Output the [x, y] coordinate of the center of the cell containing the given text.  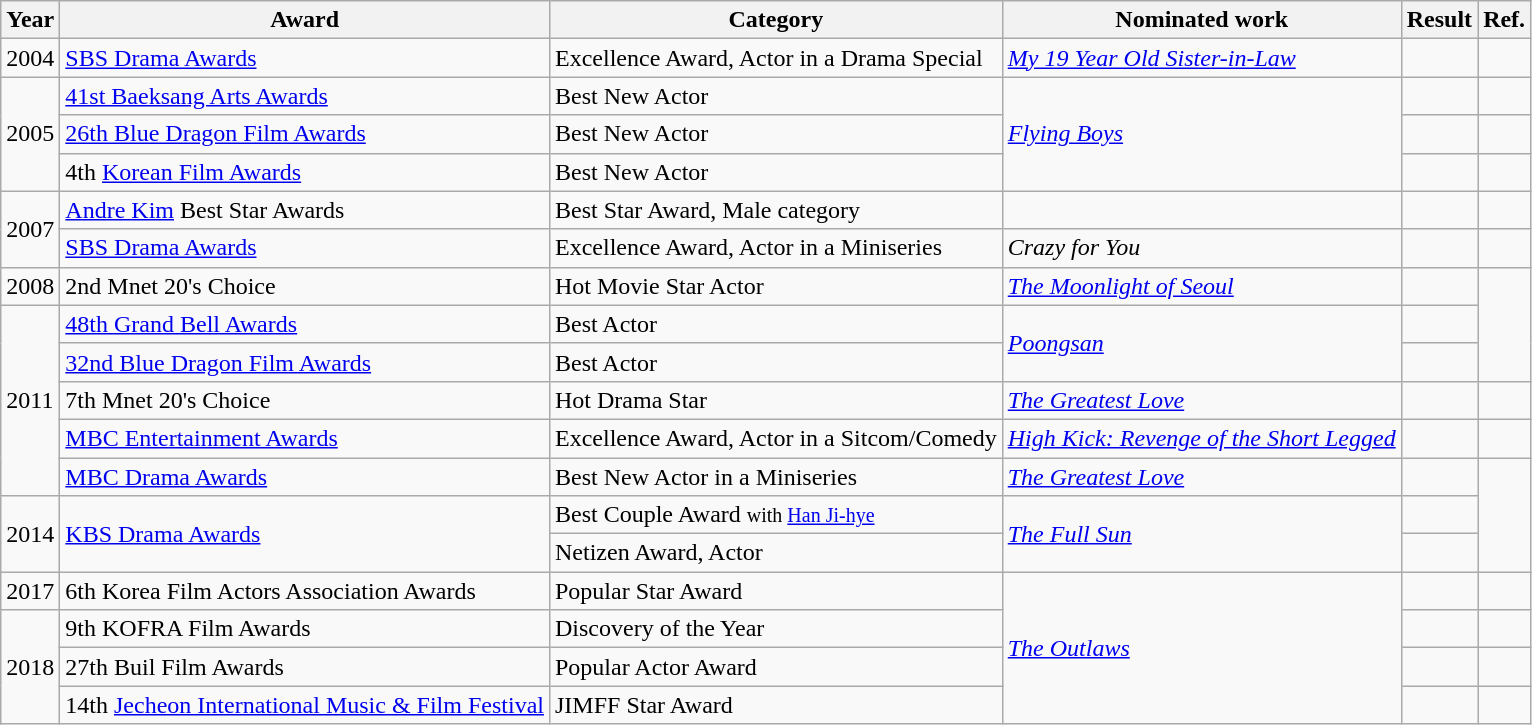
JIMFF Star Award [776, 705]
6th Korea Film Actors Association Awards [305, 591]
2005 [30, 134]
Excellence Award, Actor in a Sitcom/Comedy [776, 438]
2008 [30, 286]
Hot Drama Star [776, 400]
2007 [30, 229]
27th Buil Film Awards [305, 667]
2014 [30, 534]
2011 [30, 400]
Poongsan [1202, 343]
Best New Actor in a Miniseries [776, 477]
2nd Mnet 20's Choice [305, 286]
14th Jecheon International Music & Film Festival [305, 705]
32nd Blue Dragon Film Awards [305, 362]
Popular Actor Award [776, 667]
The Outlaws [1202, 648]
Discovery of the Year [776, 629]
Year [30, 20]
4th Korean Film Awards [305, 172]
48th Grand Bell Awards [305, 324]
Best Star Award, Male category [776, 210]
Result [1439, 20]
Andre Kim Best Star Awards [305, 210]
Nominated work [1202, 20]
Ref. [1504, 20]
26th Blue Dragon Film Awards [305, 134]
9th KOFRA Film Awards [305, 629]
MBC Entertainment Awards [305, 438]
Flying Boys [1202, 134]
7th Mnet 20's Choice [305, 400]
2018 [30, 667]
Category [776, 20]
Netizen Award, Actor [776, 553]
The Full Sun [1202, 534]
Excellence Award, Actor in a Miniseries [776, 248]
2004 [30, 58]
The Moonlight of Seoul [1202, 286]
KBS Drama Awards [305, 534]
Crazy for You [1202, 248]
Popular Star Award [776, 591]
MBC Drama Awards [305, 477]
2017 [30, 591]
High Kick: Revenge of the Short Legged [1202, 438]
Best Couple Award with Han Ji-hye [776, 515]
Award [305, 20]
41st Baeksang Arts Awards [305, 96]
Hot Movie Star Actor [776, 286]
My 19 Year Old Sister-in-Law [1202, 58]
Excellence Award, Actor in a Drama Special [776, 58]
